Locate the cell with the specified text and output its [x, y] center coordinate. 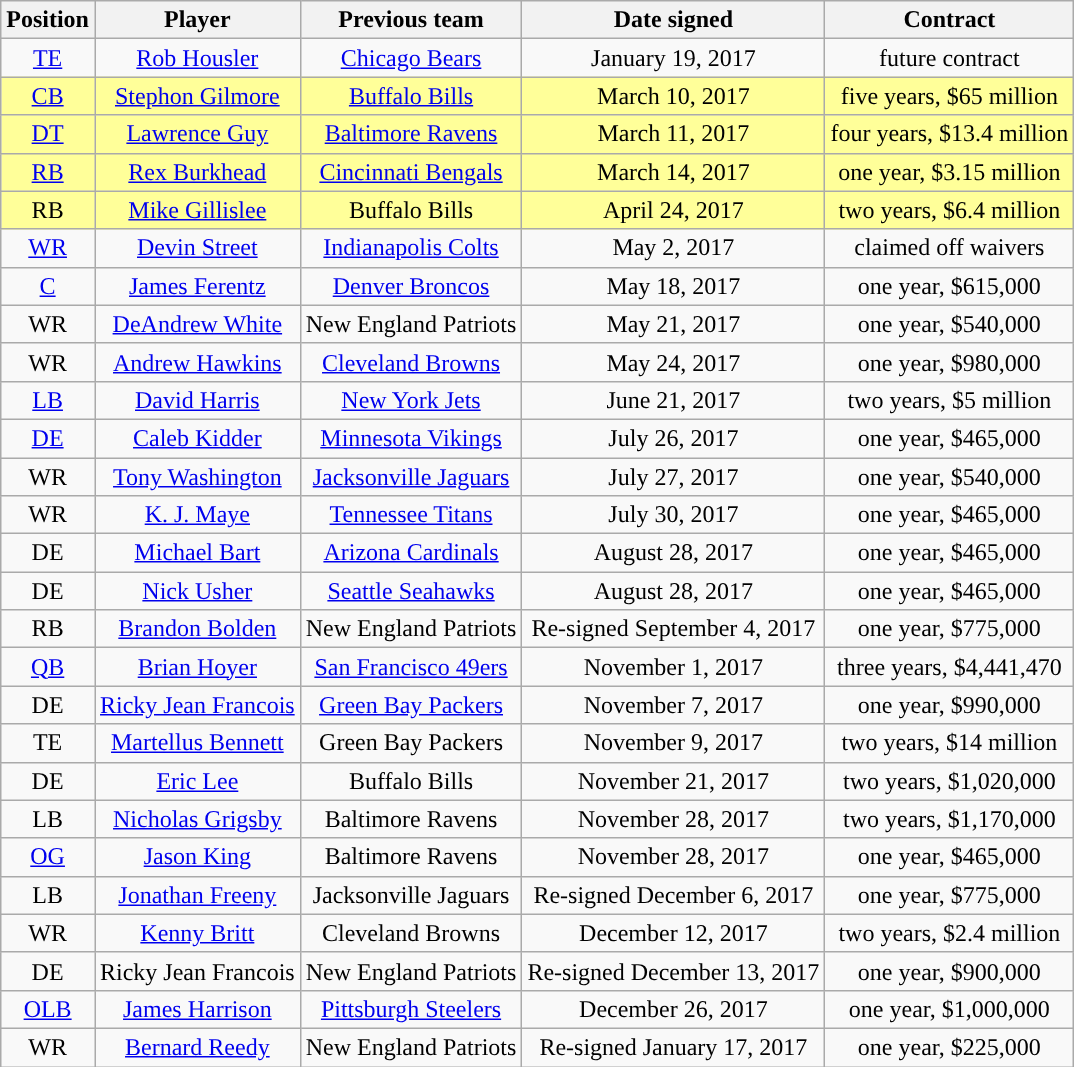
one year, $615,000 [950, 286]
two years, $5 million [950, 400]
Devin Street [197, 248]
May 2, 2017 [674, 248]
claimed off waivers [950, 248]
Nicholas Grigsby [197, 819]
James Harrison [197, 1009]
Chicago Bears [411, 58]
Re-signed September 4, 2017 [674, 629]
Martellus Bennett [197, 743]
Seattle Seahawks [411, 591]
July 26, 2017 [674, 438]
Previous team [411, 20]
two years, $1,020,000 [950, 781]
Mike Gillislee [197, 210]
April 24, 2017 [674, 210]
Tennessee Titans [411, 515]
Bernard Reedy [197, 1047]
July 27, 2017 [674, 477]
Caleb Kidder [197, 438]
December 12, 2017 [674, 933]
Rob Housler [197, 58]
March 11, 2017 [674, 134]
one year, $900,000 [950, 971]
Denver Broncos [411, 286]
DT [48, 134]
Michael Bart [197, 553]
K. J. Maye [197, 515]
Re-signed December 6, 2017 [674, 895]
one year, $3.15 million [950, 172]
CB [48, 96]
David Harris [197, 400]
OG [48, 857]
Cincinnati Bengals [411, 172]
Minnesota Vikings [411, 438]
San Francisco 49ers [411, 667]
Re-signed December 13, 2017 [674, 971]
one year, $1,000,000 [950, 1009]
OLB [48, 1009]
Kenny Britt [197, 933]
Brian Hoyer [197, 667]
January 19, 2017 [674, 58]
November 9, 2017 [674, 743]
March 14, 2017 [674, 172]
James Ferentz [197, 286]
future contract [950, 58]
Date signed [674, 20]
two years, $2.4 million [950, 933]
two years, $14 million [950, 743]
three years, $4,441,470 [950, 667]
March 10, 2017 [674, 96]
Indianapolis Colts [411, 248]
December 26, 2017 [674, 1009]
May 21, 2017 [674, 324]
Stephon Gilmore [197, 96]
November 21, 2017 [674, 781]
June 21, 2017 [674, 400]
DeAndrew White [197, 324]
one year, $225,000 [950, 1047]
Pittsburgh Steelers [411, 1009]
Contract [950, 20]
two years, $6.4 million [950, 210]
four years, $13.4 million [950, 134]
Tony Washington [197, 477]
Re-signed January 17, 2017 [674, 1047]
one year, $980,000 [950, 362]
November 1, 2017 [674, 667]
Arizona Cardinals [411, 553]
May 24, 2017 [674, 362]
Jason King [197, 857]
Brandon Bolden [197, 629]
QB [48, 667]
Jonathan Freeny [197, 895]
C [48, 286]
New York Jets [411, 400]
Eric Lee [197, 781]
Andrew Hawkins [197, 362]
July 30, 2017 [674, 515]
Position [48, 20]
Lawrence Guy [197, 134]
one year, $990,000 [950, 705]
November 7, 2017 [674, 705]
Nick Usher [197, 591]
five years, $65 million [950, 96]
Player [197, 20]
two years, $1,170,000 [950, 819]
Rex Burkhead [197, 172]
May 18, 2017 [674, 286]
